Detect which cell encompasses the target text, then output its [X, Y] center coordinate. 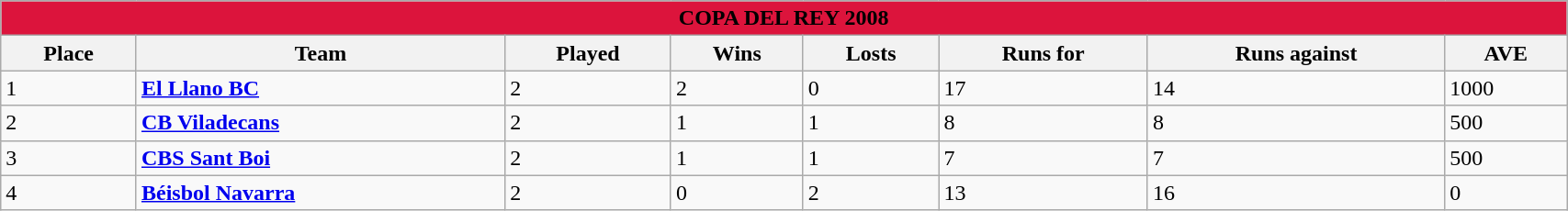
14 [1295, 88]
AVE [1506, 53]
1000 [1506, 88]
16 [1295, 193]
Runs against [1295, 53]
3 [69, 158]
CBS Sant Boi [320, 158]
El Llano BC [320, 88]
COPA DEL REY 2008 [784, 18]
17 [1043, 88]
Béisbol Navarra [320, 193]
Team [320, 53]
Runs for [1043, 53]
Place [69, 53]
13 [1043, 193]
Played [588, 53]
Losts [871, 53]
CB Viladecans [320, 123]
Wins [737, 53]
4 [69, 193]
